Capture the cell that displays the provided text and extract its (x, y) central coordinate. 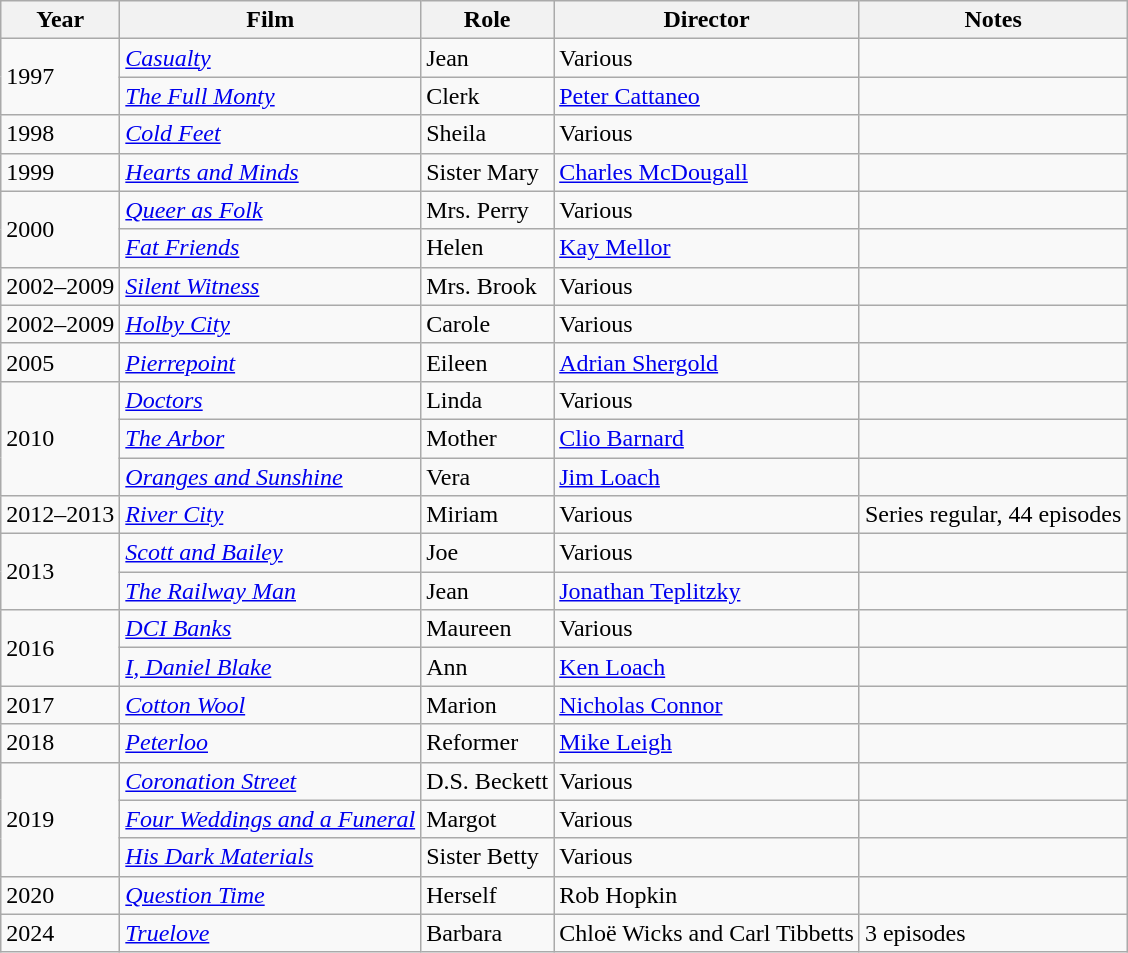
Role (488, 20)
Vera (488, 477)
Barbara (488, 933)
Oranges and Sunshine (270, 477)
Maureen (488, 629)
Joe (488, 553)
Notes (992, 20)
Clerk (488, 96)
Clio Barnard (707, 438)
Director (707, 20)
Peter Cattaneo (707, 96)
Holby City (270, 324)
Series regular, 44 episodes (992, 515)
Doctors (270, 400)
Mike Leigh (707, 743)
Sister Mary (488, 172)
His Dark Materials (270, 857)
1999 (60, 172)
Coronation Street (270, 781)
2012–2013 (60, 515)
2020 (60, 895)
The Full Monty (270, 96)
2000 (60, 229)
2016 (60, 648)
2013 (60, 572)
Miriam (488, 515)
2005 (60, 362)
Helen (488, 248)
2017 (60, 705)
Mother (488, 438)
Year (60, 20)
DCI Banks (270, 629)
Charles McDougall (707, 172)
D.S. Beckett (488, 781)
Jonathan Teplitzky (707, 591)
The Arbor (270, 438)
Truelove (270, 933)
Carole (488, 324)
Pierrepoint (270, 362)
Question Time (270, 895)
2018 (60, 743)
2024 (60, 933)
Queer as Folk (270, 210)
2010 (60, 438)
Adrian Shergold (707, 362)
Casualty (270, 58)
Margot (488, 819)
Rob Hopkin (707, 895)
I, Daniel Blake (270, 667)
2019 (60, 819)
Ann (488, 667)
3 episodes (992, 933)
Kay Mellor (707, 248)
Silent Witness (270, 286)
Hearts and Minds (270, 172)
Herself (488, 895)
1998 (60, 134)
Jim Loach (707, 477)
Peterloo (270, 743)
Mrs. Brook (488, 286)
Reformer (488, 743)
Sister Betty (488, 857)
Linda (488, 400)
Four Weddings and a Funeral (270, 819)
Sheila (488, 134)
Fat Friends (270, 248)
Marion (488, 705)
1997 (60, 77)
The Railway Man (270, 591)
River City (270, 515)
Mrs. Perry (488, 210)
Chloë Wicks and Carl Tibbetts (707, 933)
Cotton Wool (270, 705)
Scott and Bailey (270, 553)
Eileen (488, 362)
Ken Loach (707, 667)
Cold Feet (270, 134)
Nicholas Connor (707, 705)
Film (270, 20)
